Scan for the cell matching the given text and deliver its [x, y] coordinate at center. 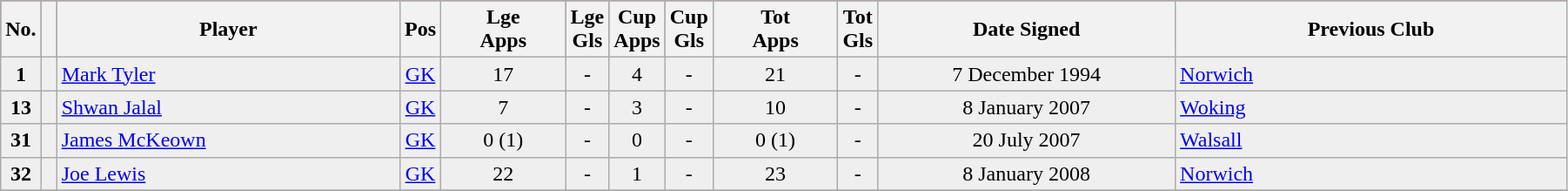
LgeGls [587, 30]
31 [21, 140]
7 December 1994 [1027, 74]
10 [775, 107]
8 January 2008 [1027, 174]
20 July 2007 [1027, 140]
Pos [419, 30]
CupApps [637, 30]
Date Signed [1027, 30]
Woking [1371, 107]
TotApps [775, 30]
Shwan Jalal [228, 107]
Player [228, 30]
0 [637, 140]
Previous Club [1371, 30]
22 [504, 174]
23 [775, 174]
James McKeown [228, 140]
17 [504, 74]
3 [637, 107]
21 [775, 74]
LgeApps [504, 30]
32 [21, 174]
Joe Lewis [228, 174]
Mark Tyler [228, 74]
Walsall [1371, 140]
7 [504, 107]
No. [21, 30]
13 [21, 107]
4 [637, 74]
TotGls [858, 30]
8 January 2007 [1027, 107]
CupGls [689, 30]
